Scan for the cell matching the given text and deliver its (X, Y) coordinate at center. 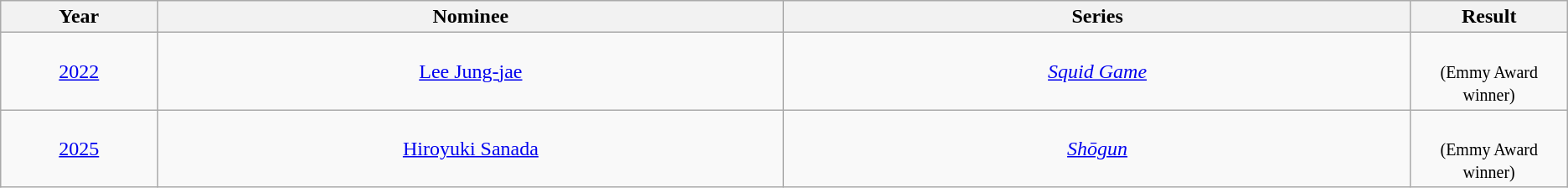
Squid Game (1097, 71)
Year (79, 17)
2025 (79, 149)
Result (1489, 17)
Nominee (471, 17)
2022 (79, 71)
Hiroyuki Sanada (471, 149)
Lee Jung-jae (471, 71)
Series (1097, 17)
Shōgun (1097, 149)
